Determine the (x, y) coordinate at the center of the cell enclosing the given text.  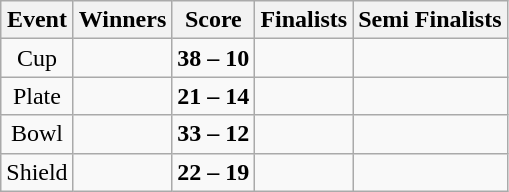
21 – 14 (214, 96)
Semi Finalists (430, 20)
Cup (37, 58)
38 – 10 (214, 58)
Winners (122, 20)
Plate (37, 96)
Finalists (304, 20)
Bowl (37, 134)
Score (214, 20)
22 – 19 (214, 172)
Shield (37, 172)
33 – 12 (214, 134)
Event (37, 20)
